Pinpoint the cell where the given text exists, returning its (X, Y) midpoint coordinate. 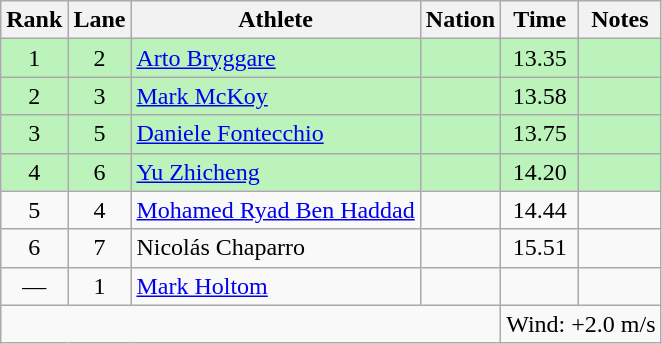
Notes (620, 20)
— (34, 286)
Arto Bryggare (276, 58)
13.35 (540, 58)
15.51 (540, 248)
14.44 (540, 210)
Time (540, 20)
Rank (34, 20)
Mark McKoy (276, 96)
14.20 (540, 172)
Yu Zhicheng (276, 172)
Nicolás Chaparro (276, 248)
13.75 (540, 134)
Mohamed Ryad Ben Haddad (276, 210)
Nation (460, 20)
7 (100, 248)
Mark Holtom (276, 286)
Lane (100, 20)
13.58 (540, 96)
Daniele Fontecchio (276, 134)
Wind: +2.0 m/s (581, 324)
Athlete (276, 20)
